Extract the (X, Y) coordinate from the center of the cell holding the provided text.  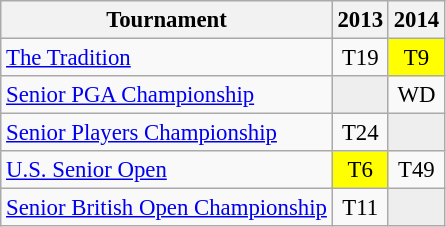
T9 (416, 58)
Senior Players Championship (166, 133)
T49 (416, 170)
T19 (360, 58)
T11 (360, 208)
Senior PGA Championship (166, 95)
WD (416, 95)
Senior British Open Championship (166, 208)
T24 (360, 133)
2014 (416, 20)
U.S. Senior Open (166, 170)
T6 (360, 170)
2013 (360, 20)
The Tradition (166, 58)
Tournament (166, 20)
